Capture the cell that displays the provided text and extract its [x, y] central coordinate. 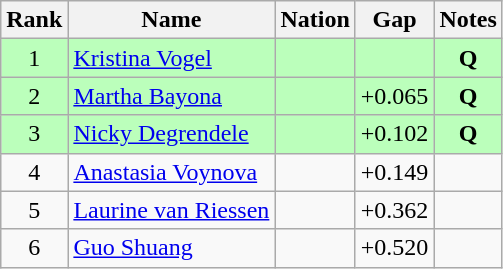
5 [34, 210]
+0.362 [394, 210]
+0.149 [394, 172]
Kristina Vogel [172, 58]
Notes [468, 20]
3 [34, 134]
Laurine van Riessen [172, 210]
Anastasia Voynova [172, 172]
Nation [315, 20]
Guo Shuang [172, 248]
+0.520 [394, 248]
+0.102 [394, 134]
4 [34, 172]
Rank [34, 20]
1 [34, 58]
Gap [394, 20]
Nicky Degrendele [172, 134]
6 [34, 248]
Name [172, 20]
Martha Bayona [172, 96]
2 [34, 96]
+0.065 [394, 96]
